Search for the cell housing the specified text and yield its (X, Y) center coordinate. 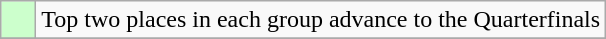
Top two places in each group advance to the Quarterfinals (321, 20)
